Pinpoint the cell where the given text exists, returning its [X, Y] midpoint coordinate. 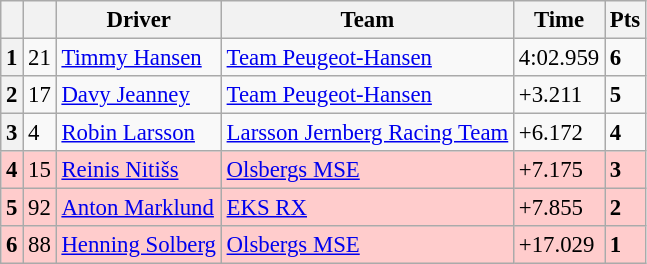
Pts [626, 20]
88 [40, 245]
Henning Solberg [138, 245]
+3.211 [560, 95]
+17.029 [560, 245]
Larsson Jernberg Racing Team [367, 133]
Timmy Hansen [138, 58]
+7.175 [560, 170]
+6.172 [560, 133]
Davy Jeanney [138, 95]
Reinis Nitišs [138, 170]
Driver [138, 20]
Time [560, 20]
4:02.959 [560, 58]
Anton Marklund [138, 208]
+7.855 [560, 208]
Team [367, 20]
EKS RX [367, 208]
21 [40, 58]
15 [40, 170]
92 [40, 208]
17 [40, 95]
Robin Larsson [138, 133]
